From the cell containing the given text, extract its center point as [x, y] coordinate. 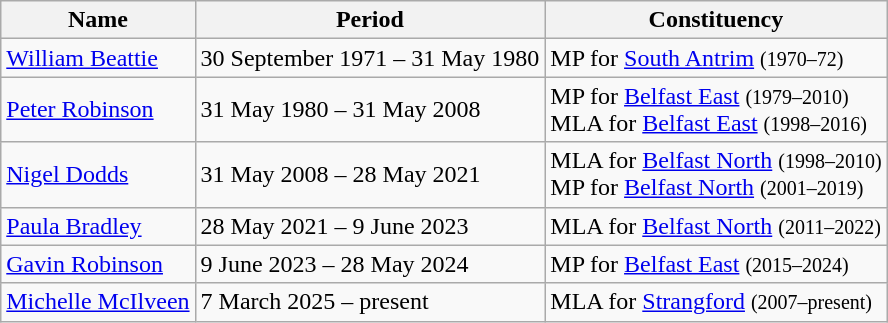
31 May 1980 – 31 May 2008 [370, 110]
Paula Bradley [98, 226]
Gavin Robinson [98, 264]
28 May 2021 – 9 June 2023 [370, 226]
Name [98, 20]
MP for Belfast East (2015–2024) [716, 264]
MLA for Strangford (2007–present) [716, 302]
Peter Robinson [98, 110]
MLA for Belfast North (1998–2010)MP for Belfast North (2001–2019) [716, 174]
MLA for Belfast North (2011–2022) [716, 226]
7 March 2025 – present [370, 302]
Nigel Dodds [98, 174]
9 June 2023 – 28 May 2024 [370, 264]
MP for Belfast East (1979–2010)MLA for Belfast East (1998–2016) [716, 110]
MP for South Antrim (1970–72) [716, 58]
Constituency [716, 20]
30 September 1971 – 31 May 1980 [370, 58]
31 May 2008 – 28 May 2021 [370, 174]
Michelle McIlveen [98, 302]
Period [370, 20]
William Beattie [98, 58]
